Output the (X, Y) coordinate of the center of the cell containing the given text.  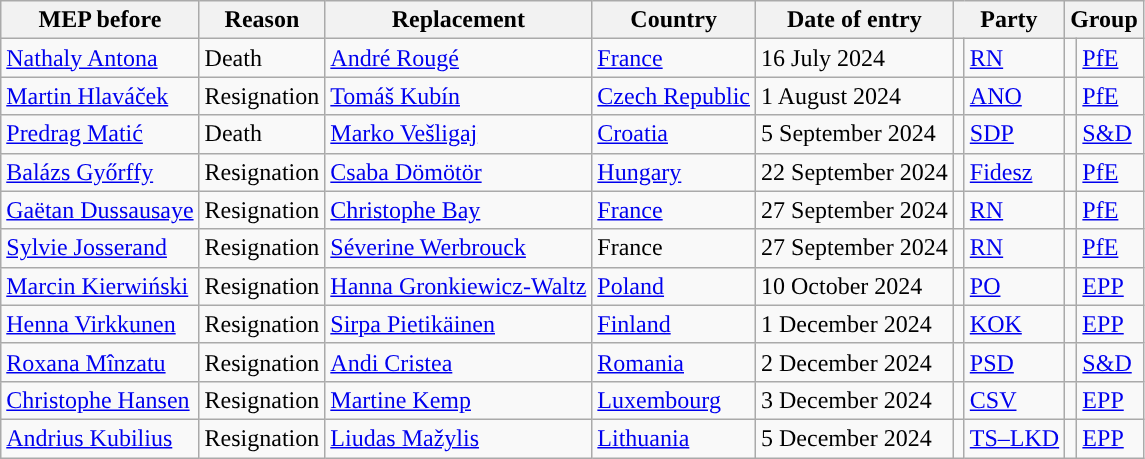
CSV (1014, 400)
Liudas Mažylis (458, 438)
5 December 2024 (855, 438)
Andrius Kubilius (100, 438)
Finland (674, 324)
Luxembourg (674, 400)
Marko Vešligaj (458, 134)
1 August 2024 (855, 96)
MEP before (100, 20)
André Rougé (458, 58)
16 July 2024 (855, 58)
Martine Kemp (458, 400)
Fidesz (1014, 172)
Croatia (674, 134)
22 September 2024 (855, 172)
Christophe Hansen (100, 400)
Lithuania (674, 438)
Sylvie Josserand (100, 248)
ANO (1014, 96)
Séverine Werbrouck (458, 248)
Poland (674, 286)
1 December 2024 (855, 324)
Date of entry (855, 20)
Nathaly Antona (100, 58)
Marcin Kierwiński (100, 286)
Csaba Dömötör (458, 172)
KOK (1014, 324)
Tomáš Kubín (458, 96)
Sirpa Pietikäinen (458, 324)
PSD (1014, 362)
TS–LKD (1014, 438)
Hanna Gronkiewicz-Waltz (458, 286)
Gaëtan Dussausaye (100, 210)
Martin Hlaváček (100, 96)
Replacement (458, 20)
Country (674, 20)
Andi Cristea (458, 362)
Czech Republic (674, 96)
SDP (1014, 134)
Balázs Győrffy (100, 172)
Roxana Mînzatu (100, 362)
Henna Virkkunen (100, 324)
Hungary (674, 172)
5 September 2024 (855, 134)
Party (1008, 20)
Romania (674, 362)
2 December 2024 (855, 362)
Christophe Bay (458, 210)
Predrag Matić (100, 134)
PO (1014, 286)
10 October 2024 (855, 286)
Group (1104, 20)
3 December 2024 (855, 400)
Reason (262, 20)
